Provide the [X, Y] coordinate of the cell's center where the given text is located.  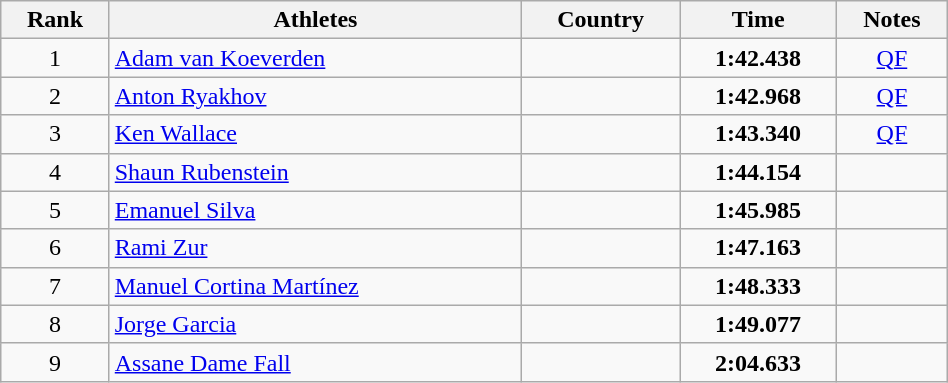
1:44.154 [758, 172]
9 [55, 362]
3 [55, 134]
Assane Dame Fall [315, 362]
1:49.077 [758, 324]
Time [758, 20]
Anton Ryakhov [315, 96]
Notes [892, 20]
Athletes [315, 20]
1:45.985 [758, 210]
6 [55, 248]
1:42.968 [758, 96]
Ken Wallace [315, 134]
7 [55, 286]
1:47.163 [758, 248]
1:48.333 [758, 286]
Jorge Garcia [315, 324]
8 [55, 324]
1:43.340 [758, 134]
Country [601, 20]
Manuel Cortina Martínez [315, 286]
5 [55, 210]
Shaun Rubenstein [315, 172]
Rami Zur [315, 248]
Adam van Koeverden [315, 58]
2:04.633 [758, 362]
1 [55, 58]
4 [55, 172]
1:42.438 [758, 58]
Emanuel Silva [315, 210]
2 [55, 96]
Rank [55, 20]
